Search for the cell housing the specified text and yield its [X, Y] center coordinate. 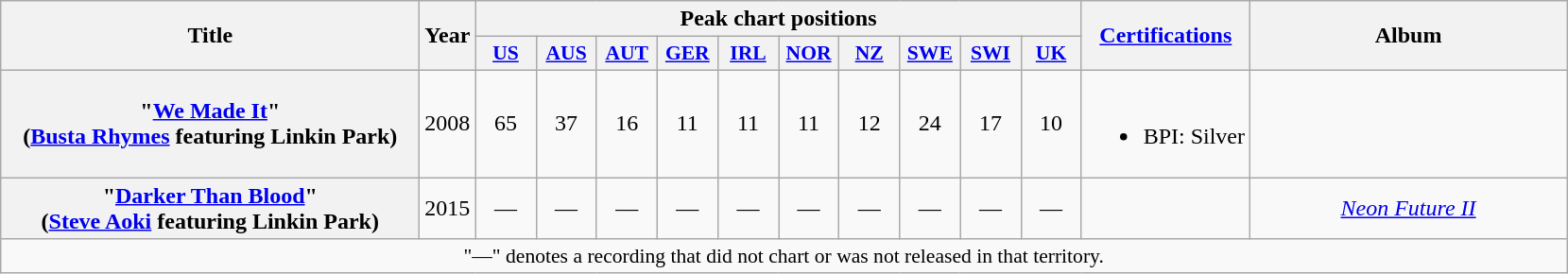
GER [687, 54]
IRL [748, 54]
24 [930, 123]
BPI: Silver [1165, 123]
UK [1051, 54]
2015 [448, 208]
SWE [930, 54]
17 [991, 123]
10 [1051, 123]
Title [210, 36]
AUT [627, 54]
2008 [448, 123]
16 [627, 123]
Year [448, 36]
37 [566, 123]
12 [870, 123]
Album [1408, 36]
Peak chart positions [779, 19]
SWI [991, 54]
"We Made It"(Busta Rhymes featuring Linkin Park) [210, 123]
AUS [566, 54]
Neon Future II [1408, 208]
Certifications [1165, 36]
"—" denotes a recording that did not chart or was not released in that territory. [784, 256]
US [506, 54]
NOR [809, 54]
"Darker Than Blood"(Steve Aoki featuring Linkin Park) [210, 208]
NZ [870, 54]
65 [506, 123]
